Identify which cell holds the provided text, then report its (x, y) central coordinate. 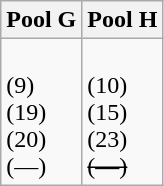
Pool G (42, 20)
Pool H (122, 20)
(10) (15) (23) (—) (122, 112)
(9) (19) (20) (—) (42, 112)
